Provide the (x, y) coordinate of the cell's center where the given text is located.  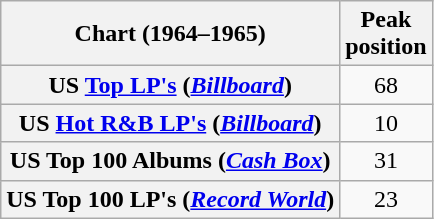
US Top 100 Albums (Cash Box) (170, 161)
US Top 100 LP's (Record World) (170, 199)
Chart (1964–1965) (170, 34)
US Top LP's (Billboard) (170, 85)
31 (386, 161)
US Hot R&B LP's (Billboard) (170, 123)
23 (386, 199)
10 (386, 123)
Peakposition (386, 34)
68 (386, 85)
